From the cell containing the given text, extract its center point as (x, y) coordinate. 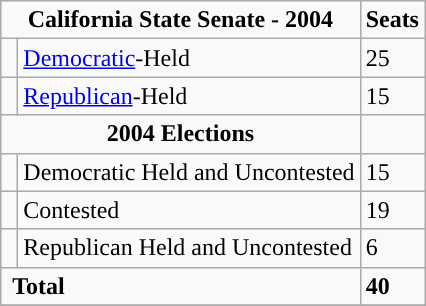
Democratic-Held (189, 58)
2004 Elections (180, 134)
40 (392, 286)
Republican Held and Uncontested (189, 248)
Democratic Held and Uncontested (189, 172)
6 (392, 248)
19 (392, 210)
25 (392, 58)
Total (180, 286)
California State Senate - 2004 (180, 20)
Contested (189, 210)
Seats (392, 20)
Republican-Held (189, 96)
